Output the [X, Y] coordinate of the center of the cell containing the given text.  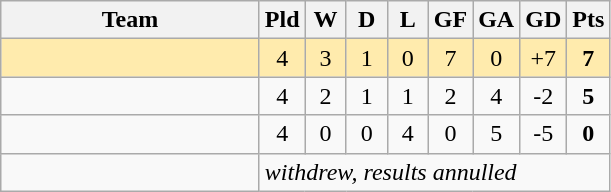
W [326, 20]
L [408, 20]
-5 [544, 134]
-2 [544, 96]
+7 [544, 58]
Team [130, 20]
Pts [588, 20]
GF [450, 20]
Pld [282, 20]
GA [496, 20]
GD [544, 20]
3 [326, 58]
D [366, 20]
withdrew, results annulled [434, 172]
